Capture the cell that displays the provided text and extract its (x, y) central coordinate. 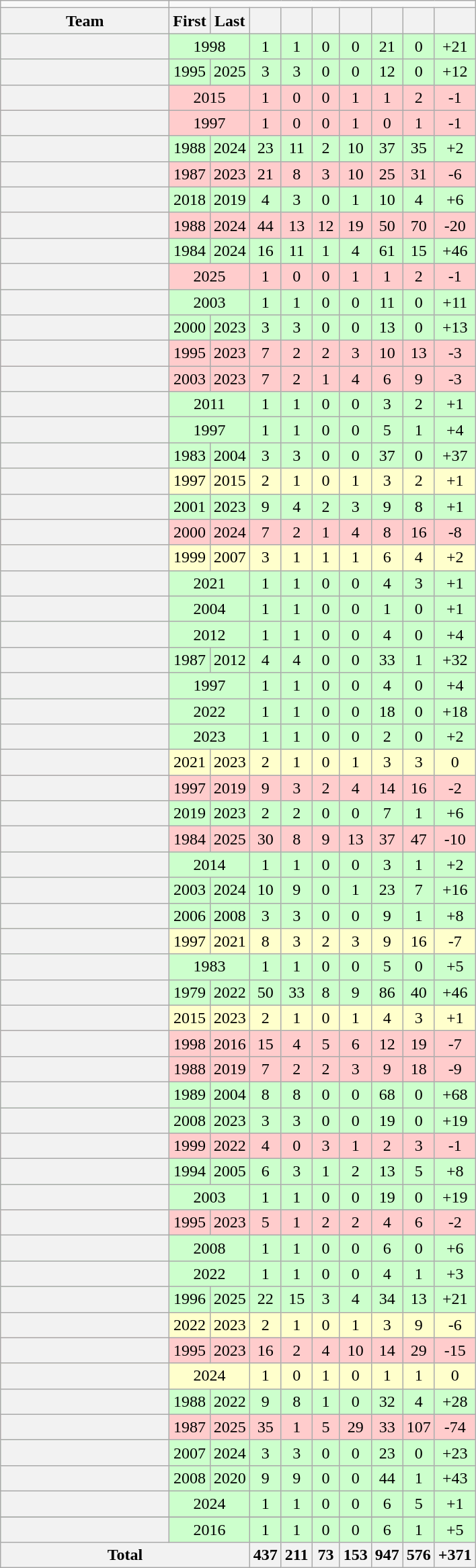
86 (387, 992)
70 (418, 225)
2011 (210, 404)
40 (418, 992)
47 (418, 839)
+43 (454, 1478)
+12 (454, 72)
2005 (230, 1172)
1994 (190, 1172)
576 (418, 1555)
Team (85, 21)
Total (125, 1555)
437 (265, 1555)
22 (265, 1299)
-74 (454, 1427)
211 (296, 1555)
-15 (454, 1350)
+11 (454, 302)
+3 (454, 1274)
107 (418, 1427)
+28 (454, 1401)
73 (325, 1555)
-8 (454, 532)
2020 (230, 1478)
+18 (454, 711)
68 (387, 1094)
-20 (454, 225)
+13 (454, 328)
-10 (454, 839)
-9 (454, 1069)
2018 (190, 200)
1979 (190, 992)
+37 (454, 455)
First (190, 21)
1996 (190, 1299)
Last (230, 21)
34 (387, 1299)
32 (387, 1401)
2001 (190, 507)
61 (387, 251)
947 (387, 1555)
1989 (190, 1094)
2006 (190, 916)
+32 (454, 660)
153 (355, 1555)
31 (418, 174)
+371 (454, 1555)
25 (387, 174)
+68 (454, 1094)
30 (265, 839)
2014 (210, 865)
+16 (454, 890)
+23 (454, 1452)
